Locate the cell with the specified text and output its (x, y) center coordinate. 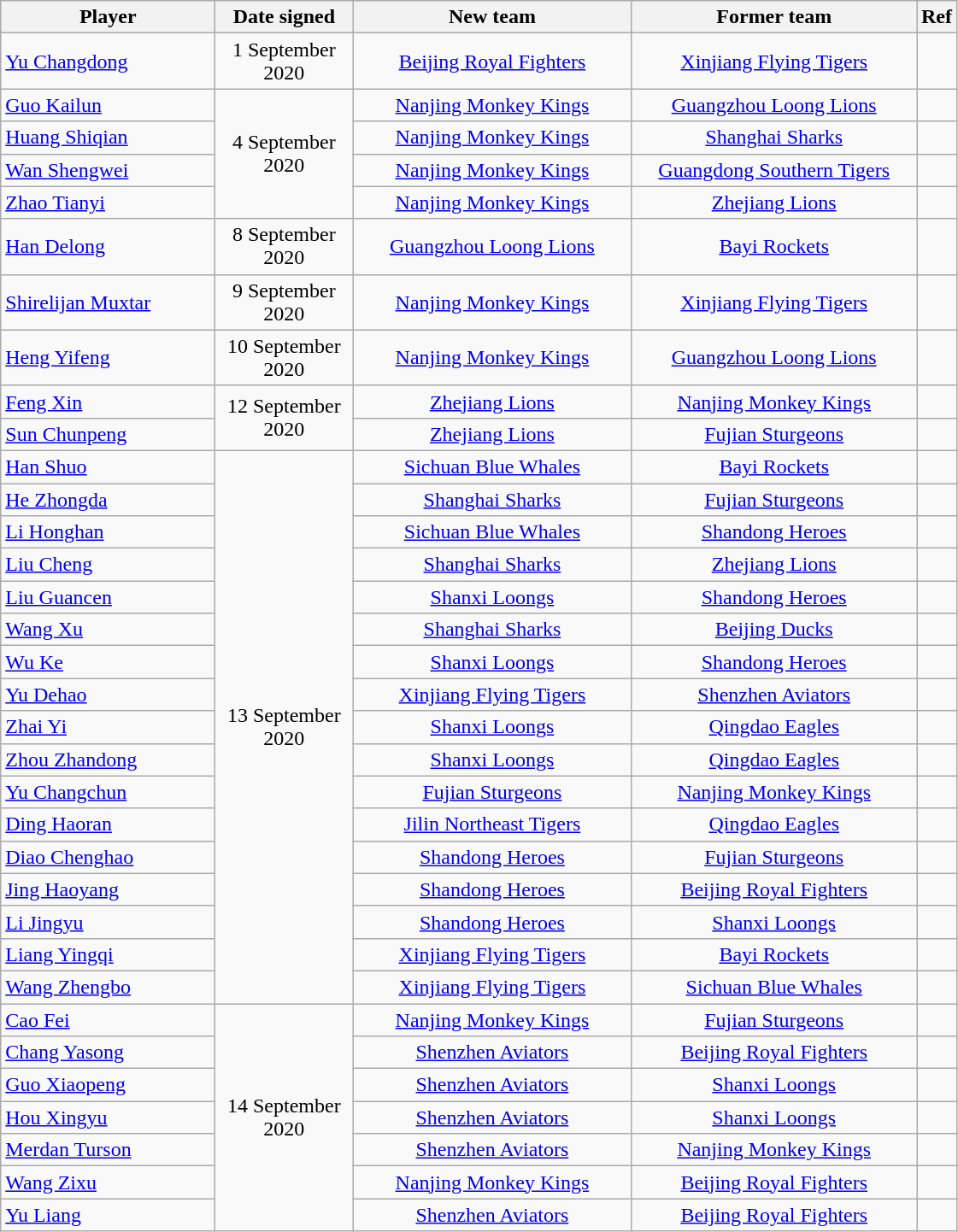
Chang Yasong (108, 1053)
Shirelijan Muxtar (108, 302)
Heng Yifeng (108, 357)
14 September 2020 (284, 1117)
Beijing Ducks (774, 630)
12 September 2020 (284, 418)
Former team (774, 17)
Zhai Yi (108, 727)
Li Jingyu (108, 922)
Yu Changchun (108, 792)
Guo Xiaopeng (108, 1085)
Date signed (284, 17)
Wu Ke (108, 662)
8 September 2020 (284, 246)
Ding Haoran (108, 824)
Jing Haoyang (108, 889)
Han Shuo (108, 466)
Wang Zhengbo (108, 987)
Guo Kailun (108, 105)
9 September 2020 (284, 302)
Liu Cheng (108, 565)
Liang Yingqi (108, 954)
Yu Dehao (108, 695)
Liu Guancen (108, 597)
Jilin Northeast Tigers (492, 824)
Player (108, 17)
Merdan Turson (108, 1150)
4 September 2020 (284, 154)
Wang Xu (108, 630)
Sun Chunpeng (108, 434)
1 September 2020 (284, 62)
Hou Xingyu (108, 1118)
10 September 2020 (284, 357)
Diao Chenghao (108, 857)
New team (492, 17)
Wang Zixu (108, 1182)
Huang Shiqian (108, 138)
Feng Xin (108, 402)
He Zhongda (108, 500)
Zhou Zhandong (108, 760)
Cao Fei (108, 1019)
Yu Liang (108, 1215)
13 September 2020 (284, 726)
Han Delong (108, 246)
Ref (937, 17)
Yu Changdong (108, 62)
Wan Shengwei (108, 170)
Guangdong Southern Tigers (774, 170)
Li Honghan (108, 532)
Zhao Tianyi (108, 202)
